Extract the (X, Y) coordinate from the center of the cell holding the provided text.  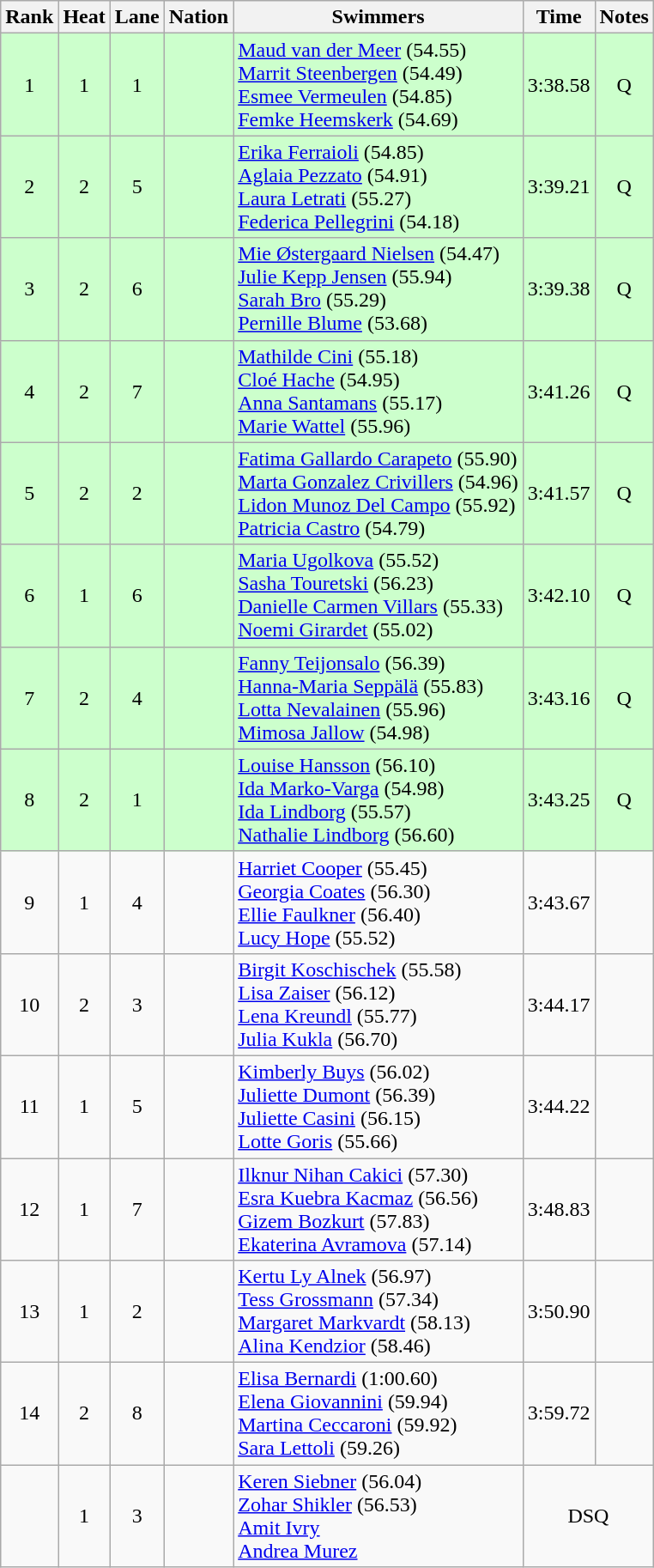
10 (29, 1005)
3:43.25 (559, 800)
3:48.83 (559, 1209)
3:43.67 (559, 902)
Keren Siebner (56.04)Zohar Shikler (56.53)Amit Ivry Andrea Murez (378, 1516)
Lane (137, 17)
Swimmers (378, 17)
Louise Hansson (56.10)Ida Marko-Varga (54.98)Ida Lindborg (55.57)Nathalie Lindborg (56.60) (378, 800)
Maria Ugolkova (55.52)Sasha Touretski (56.23)Danielle Carmen Villars (55.33)Noemi Girardet (55.02) (378, 596)
14 (29, 1413)
3:44.17 (559, 1005)
3:41.26 (559, 392)
Notes (624, 17)
3:42.10 (559, 596)
Fanny Teijonsalo (56.39)Hanna-Maria Seppälä (55.83)Lotta Nevalainen (55.96)Mimosa Jallow (54.98) (378, 697)
3:43.16 (559, 697)
9 (29, 902)
Mathilde Cini (55.18)Cloé Hache (54.95)Anna Santamans (55.17)Marie Wattel (55.96) (378, 392)
Kimberly Buys (56.02)Juliette Dumont (56.39)Juliette Casini (56.15)Lotte Goris (55.66) (378, 1106)
12 (29, 1209)
Mie Østergaard Nielsen (54.47)Julie Kepp Jensen (55.94)Sarah Bro (55.29)Pernille Blume (53.68) (378, 289)
DSQ (588, 1516)
Heat (84, 17)
Fatima Gallardo Carapeto (55.90)Marta Gonzalez Crivillers (54.96)Lidon Munoz Del Campo (55.92)Patricia Castro (54.79) (378, 493)
Harriet Cooper (55.45)Georgia Coates (56.30)Ellie Faulkner (56.40)Lucy Hope (55.52) (378, 902)
13 (29, 1312)
Kertu Ly Alnek (56.97)Tess Grossmann (57.34)Margaret Markvardt (58.13)Alina Kendzior (58.46) (378, 1312)
3:59.72 (559, 1413)
3:39.38 (559, 289)
Rank (29, 17)
Maud van der Meer (54.55)Marrit Steenbergen (54.49)Esmee Vermeulen (54.85)Femke Heemskerk (54.69) (378, 84)
3:38.58 (559, 84)
3:44.22 (559, 1106)
3:39.21 (559, 187)
Time (559, 17)
Elisa Bernardi (1:00.60)Elena Giovannini (59.94)Martina Ceccaroni (59.92)Sara Lettoli (59.26) (378, 1413)
Birgit Koschischek (55.58)Lisa Zaiser (56.12)Lena Kreundl (55.77)Julia Kukla (56.70) (378, 1005)
Erika Ferraioli (54.85)Aglaia Pezzato (54.91)Laura Letrati (55.27)Federica Pellegrini (54.18) (378, 187)
3:41.57 (559, 493)
Ilknur Nihan Cakici (57.30)Esra Kuebra Kacmaz (56.56)Gizem Bozkurt (57.83)Ekaterina Avramova (57.14) (378, 1209)
11 (29, 1106)
Nation (198, 17)
3:50.90 (559, 1312)
